Locate the cell with the specified text and output its [X, Y] center coordinate. 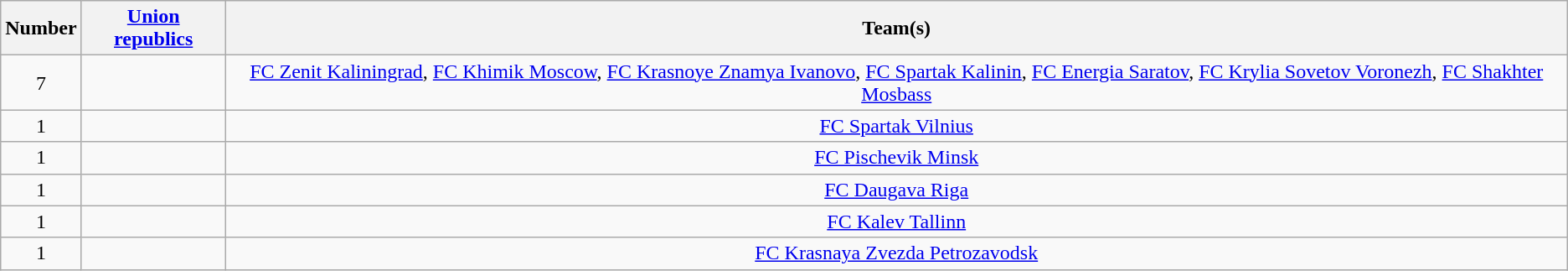
7 [41, 82]
FC Pischevik Minsk [896, 158]
Number [41, 29]
FC Daugava Riga [896, 190]
Team(s) [896, 29]
Union republics [153, 29]
FC Kalev Tallinn [896, 221]
FC Krasnaya Zvezda Petrozavodsk [896, 253]
FC Spartak Vilnius [896, 126]
